Locate the cell with the specified text and output its (X, Y) center coordinate. 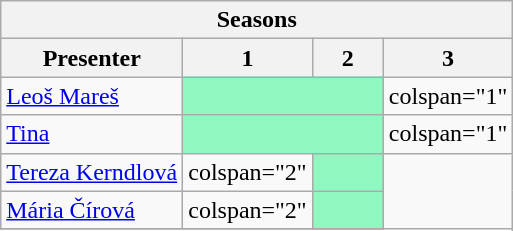
2 (348, 58)
1 (248, 58)
Mária Čírová (92, 210)
Tereza Kerndlová (92, 172)
3 (448, 58)
Leoš Mareš (92, 96)
Seasons (257, 20)
Presenter (92, 58)
Tina (92, 134)
